Capture the cell that displays the provided text and extract its [x, y] central coordinate. 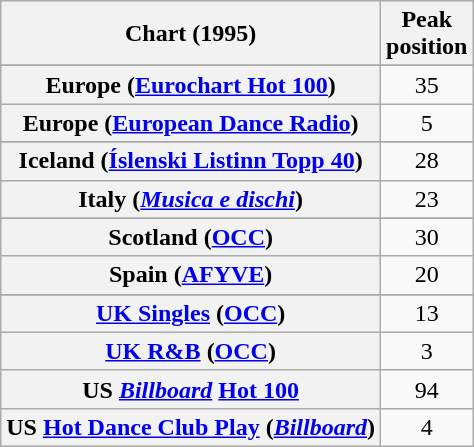
20 [427, 275]
US Billboard Hot 100 [191, 389]
Spain (AFYVE) [191, 275]
Italy (Musica e dischi) [191, 199]
UK R&B (OCC) [191, 351]
Scotland (OCC) [191, 237]
5 [427, 123]
Iceland (Íslenski Listinn Topp 40) [191, 161]
Peakposition [427, 34]
UK Singles (OCC) [191, 313]
Chart (1995) [191, 34]
35 [427, 85]
23 [427, 199]
30 [427, 237]
Europe (Eurochart Hot 100) [191, 85]
94 [427, 389]
3 [427, 351]
Europe (European Dance Radio) [191, 123]
US Hot Dance Club Play (Billboard) [191, 427]
13 [427, 313]
4 [427, 427]
28 [427, 161]
